Return (x, y) of the center of cell containing provided text 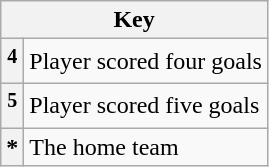
4 (12, 62)
5 (12, 106)
Player scored five goals (146, 106)
The home team (146, 147)
* (12, 147)
Key (134, 20)
Player scored four goals (146, 62)
